Extract the [x, y] coordinate from the center of the cell holding the provided text.  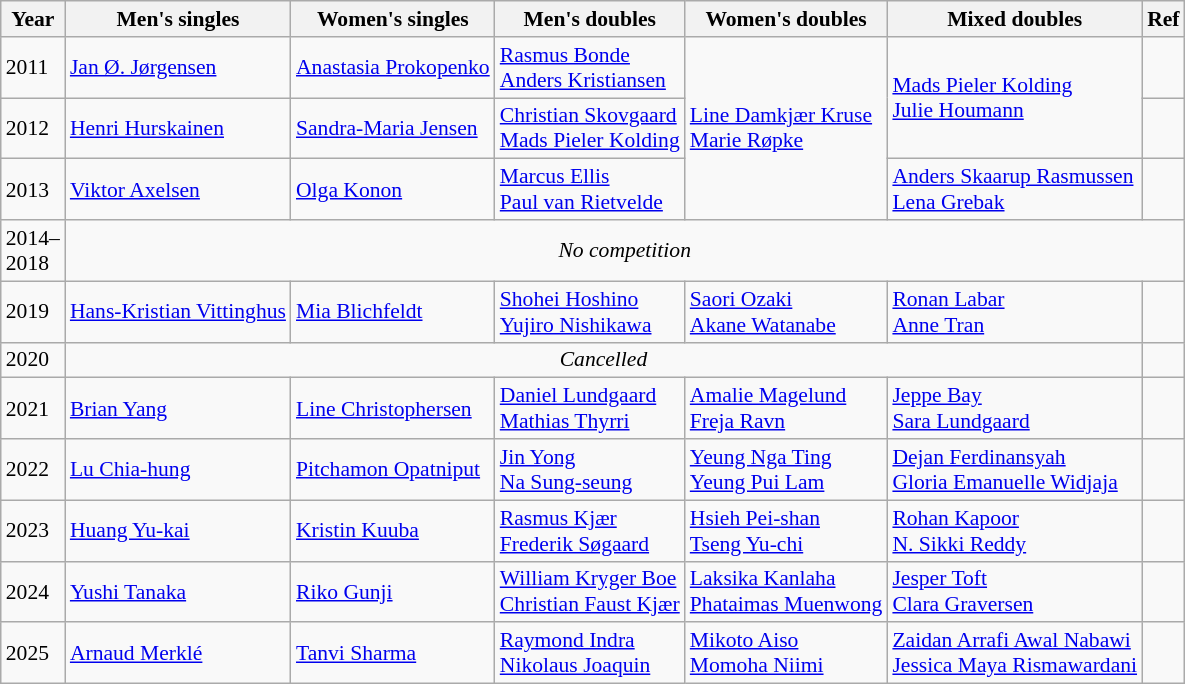
2022 [33, 470]
Mia Blichfeldt [393, 312]
2013 [33, 190]
Huang Yu-kai [178, 530]
Yushi Tanaka [178, 592]
Dejan Ferdinansyah Gloria Emanuelle Widjaja [1014, 470]
Line Damkjær Kruse Marie Røpke [786, 128]
Brian Yang [178, 408]
Ref [1163, 19]
Marcus Ellis Paul van Rietvelde [590, 190]
Women's doubles [786, 19]
2012 [33, 128]
Daniel Lundgaard Mathias Thyrri [590, 408]
2023 [33, 530]
Men's doubles [590, 19]
Tanvi Sharma [393, 654]
Mikoto Aiso Momoha Niimi [786, 654]
Jan Ø. Jørgensen [178, 68]
Hsieh Pei-shan Tseng Yu-chi [786, 530]
Rasmus Kjær Frederik Søgaard [590, 530]
Men's singles [178, 19]
Viktor Axelsen [178, 190]
Anders Skaarup Rasmussen Lena Grebak [1014, 190]
2021 [33, 408]
Arnaud Merklé [178, 654]
Christian Skovgaard Mads Pieler Kolding [590, 128]
Jesper Toft Clara Graversen [1014, 592]
Rasmus Bonde Anders Kristiansen [590, 68]
Lu Chia-hung [178, 470]
Shohei Hoshino Yujiro Nishikawa [590, 312]
Line Christophersen [393, 408]
Kristin Kuuba [393, 530]
No competition [625, 250]
Saori Ozaki Akane Watanabe [786, 312]
Rohan Kapoor N. Sikki Reddy [1014, 530]
Zaidan Arrafi Awal Nabawi Jessica Maya Rismawardani [1014, 654]
Laksika Kanlaha Phataimas Muenwong [786, 592]
Mixed doubles [1014, 19]
2020 [33, 360]
Year [33, 19]
Olga Konon [393, 190]
Ronan Labar Anne Tran [1014, 312]
Cancelled [604, 360]
Jeppe Bay Sara Lundgaard [1014, 408]
Pitchamon Opatniput [393, 470]
2024 [33, 592]
2011 [33, 68]
Sandra-Maria Jensen [393, 128]
Raymond Indra Nikolaus Joaquin [590, 654]
Anastasia Prokopenko [393, 68]
Amalie Magelund Freja Ravn [786, 408]
Jin Yong Na Sung-seung [590, 470]
2014–2018 [33, 250]
2019 [33, 312]
2025 [33, 654]
Riko Gunji [393, 592]
Women's singles [393, 19]
Hans-Kristian Vittinghus [178, 312]
Henri Hurskainen [178, 128]
Mads Pieler Kolding Julie Houmann [1014, 98]
Yeung Nga Ting Yeung Pui Lam [786, 470]
William Kryger Boe Christian Faust Kjær [590, 592]
